Search for the cell housing the specified text and yield its [X, Y] center coordinate. 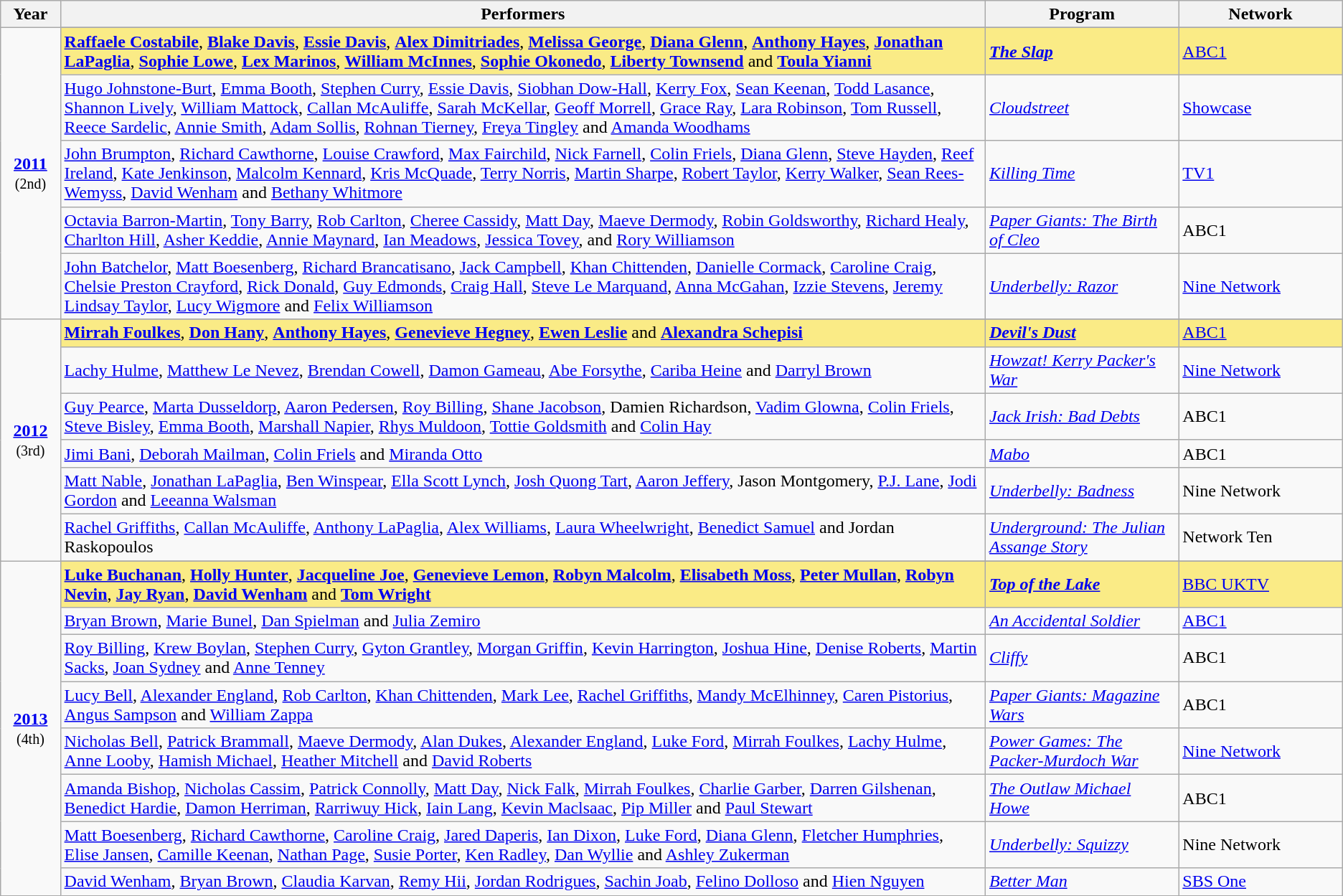
Cloudstreet [1082, 108]
Showcase [1260, 108]
Lachy Hulme, Matthew Le Nevez, Brendan Cowell, Damon Gameau, Abe Forsythe, Cariba Heine and Darryl Brown [522, 370]
Underbelly: Badness [1082, 491]
David Wenham, Bryan Brown, Claudia Karvan, Remy Hii, Jordan Rodrigues, Sachin Joab, Felino Dolloso and Hien Nguyen [522, 882]
Network [1260, 14]
Rachel Griffiths, Callan McAuliffe, Anthony LaPaglia, Alex Williams, Laura Wheelwright, Benedict Samuel and Jordan Raskopoulos [522, 537]
Bryan Brown, Marie Bunel, Dan Spielman and Julia Zemiro [522, 621]
2012(3rd) [30, 440]
Underground: The Julian Assange Story [1082, 537]
Howzat! Kerry Packer's War [1082, 370]
Jimi Bani, Deborah Mailman, Colin Friels and Miranda Otto [522, 453]
The Slap [1082, 52]
Mabo [1082, 453]
An Accidental Soldier [1082, 621]
Power Games: The Packer-Murdoch War [1082, 752]
Mirrah Foulkes, Don Hany, Anthony Hayes, Genevieve Hegney, Ewen Leslie and Alexandra Schepisi [522, 333]
2011(2nd) [30, 174]
Cliffy [1082, 659]
2013(4th) [30, 728]
Top of the Lake [1082, 584]
Underbelly: Razor [1082, 286]
Devil's Dust [1082, 333]
BBC UKTV [1260, 584]
Year [30, 14]
Network Ten [1260, 537]
Performers [522, 14]
The Outlaw Michael Howe [1082, 798]
Better Man [1082, 882]
Paper Giants: Magazine Wars [1082, 704]
Program [1082, 14]
Paper Giants: The Birth of Cleo [1082, 230]
Jack Irish: Bad Debts [1082, 416]
Underbelly: Squizzy [1082, 845]
SBS One [1260, 882]
Killing Time [1082, 174]
TV1 [1260, 174]
